Detect which cell encompasses the target text, then output its [X, Y] center coordinate. 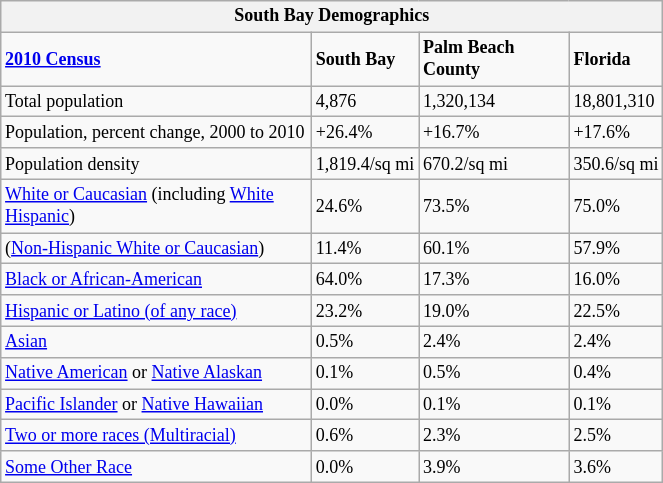
South Bay [364, 59]
+26.4% [364, 132]
(Non-Hispanic White or Caucasian) [156, 248]
2010 Census [156, 59]
3.6% [616, 466]
2.3% [494, 436]
Black or African-American [156, 280]
0.4% [616, 372]
Native American or Native Alaskan [156, 372]
Some Other Race [156, 466]
18,801,310 [616, 102]
60.1% [494, 248]
57.9% [616, 248]
11.4% [364, 248]
Asian [156, 342]
4,876 [364, 102]
73.5% [494, 206]
Two or more races (Multiracial) [156, 436]
Pacific Islander or Native Hawaiian [156, 404]
19.0% [494, 310]
1,320,134 [494, 102]
1,819.4/sq mi [364, 164]
2.5% [616, 436]
3.9% [494, 466]
Florida [616, 59]
+17.6% [616, 132]
+16.7% [494, 132]
0.6% [364, 436]
17.3% [494, 280]
350.6/sq mi [616, 164]
White or Caucasian (including White Hispanic) [156, 206]
16.0% [616, 280]
South Bay Demographics [332, 16]
Population, percent change, 2000 to 2010 [156, 132]
670.2/sq mi [494, 164]
Total population [156, 102]
23.2% [364, 310]
Palm Beach County [494, 59]
22.5% [616, 310]
Population density [156, 164]
Hispanic or Latino (of any race) [156, 310]
64.0% [364, 280]
75.0% [616, 206]
24.6% [364, 206]
